Identify which cell holds the provided text, then report its (X, Y) central coordinate. 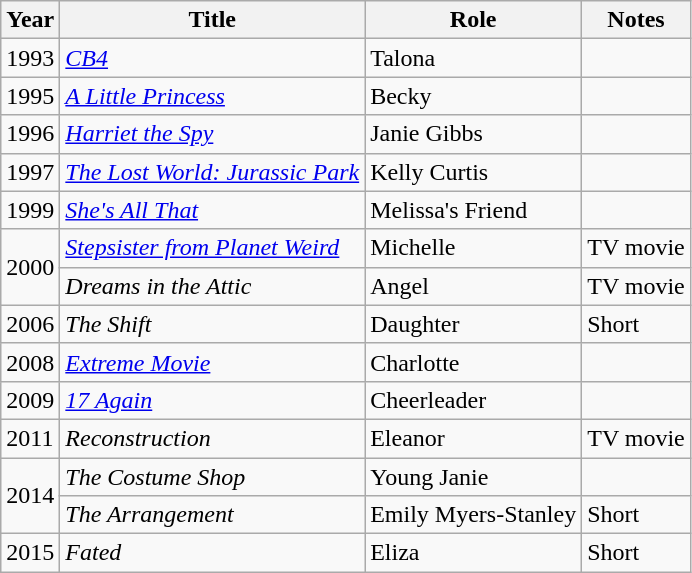
Eleanor (474, 438)
Year (30, 20)
Janie Gibbs (474, 134)
Eliza (474, 553)
Charlotte (474, 362)
Harriet the Spy (212, 134)
Daughter (474, 324)
2000 (30, 267)
1993 (30, 58)
2014 (30, 496)
The Lost World: Jurassic Park (212, 172)
CB4 (212, 58)
The Shift (212, 324)
Cheerleader (474, 400)
Stepsister from Planet Weird (212, 248)
17 Again (212, 400)
1999 (30, 210)
1996 (30, 134)
Talona (474, 58)
2015 (30, 553)
Kelly Curtis (474, 172)
The Arrangement (212, 515)
Notes (636, 20)
Emily Myers-Stanley (474, 515)
Reconstruction (212, 438)
Michelle (474, 248)
1997 (30, 172)
2008 (30, 362)
The Costume Shop (212, 477)
2006 (30, 324)
2011 (30, 438)
1995 (30, 96)
She's All That (212, 210)
Dreams in the Attic (212, 286)
A Little Princess (212, 96)
Extreme Movie (212, 362)
Fated (212, 553)
Melissa's Friend (474, 210)
Becky (474, 96)
Angel (474, 286)
Role (474, 20)
Young Janie (474, 477)
2009 (30, 400)
Title (212, 20)
